Locate the cell with the specified text and output its (x, y) center coordinate. 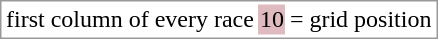
10 (272, 19)
first column of every race (130, 19)
= grid position (360, 19)
